Return the (X, Y) coordinate for the center point of the cell that contains the specified text.  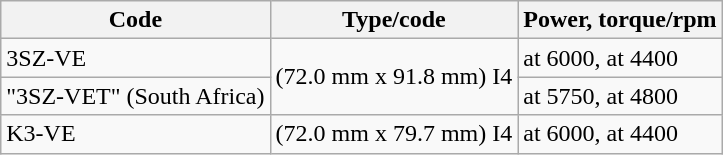
Power, torque/rpm (620, 20)
"3SZ-VET" (South Africa) (136, 96)
K3-VE (136, 134)
(72.0 mm x 91.8 mm) I4 (394, 77)
Code (136, 20)
at 5750, at 4800 (620, 96)
Type/code (394, 20)
3SZ-VE (136, 58)
(72.0 mm x 79.7 mm) I4 (394, 134)
